Extract the (x, y) coordinate from the center of the cell holding the provided text.  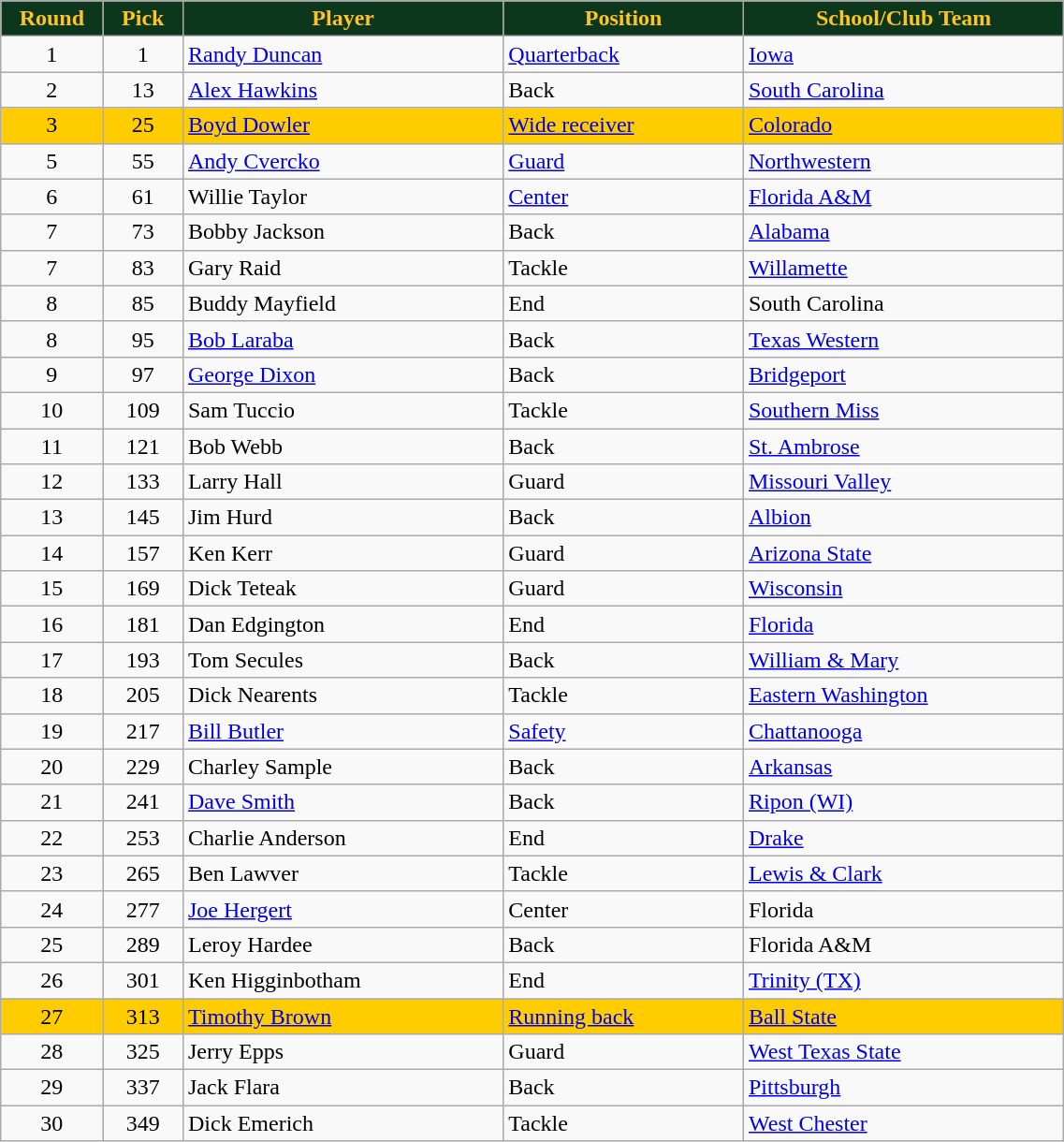
19 (52, 731)
5 (52, 161)
Dan Edgington (343, 624)
Jack Flara (343, 1088)
Southern Miss (903, 410)
Randy Duncan (343, 54)
157 (143, 553)
Eastern Washington (903, 695)
17 (52, 660)
Willie Taylor (343, 197)
Position (623, 19)
12 (52, 482)
Bob Webb (343, 447)
26 (52, 980)
Running back (623, 1016)
Iowa (903, 54)
15 (52, 589)
10 (52, 410)
Boyd Dowler (343, 125)
Texas Western (903, 339)
23 (52, 873)
Leroy Hardee (343, 944)
181 (143, 624)
61 (143, 197)
73 (143, 232)
Timothy Brown (343, 1016)
Jim Hurd (343, 518)
169 (143, 589)
Arizona State (903, 553)
145 (143, 518)
Buddy Mayfield (343, 303)
14 (52, 553)
Ken Higginbotham (343, 980)
Joe Hergert (343, 909)
253 (143, 838)
Arkansas (903, 767)
Ball State (903, 1016)
133 (143, 482)
Dick Nearents (343, 695)
Bill Butler (343, 731)
Northwestern (903, 161)
Charlie Anderson (343, 838)
Safety (623, 731)
Trinity (TX) (903, 980)
Albion (903, 518)
337 (143, 1088)
20 (52, 767)
Tom Secules (343, 660)
85 (143, 303)
Bridgeport (903, 374)
Alabama (903, 232)
William & Mary (903, 660)
Lewis & Clark (903, 873)
Jerry Epps (343, 1052)
6 (52, 197)
Dick Teteak (343, 589)
349 (143, 1123)
27 (52, 1016)
3 (52, 125)
301 (143, 980)
Charley Sample (343, 767)
Missouri Valley (903, 482)
28 (52, 1052)
Andy Cvercko (343, 161)
George Dixon (343, 374)
Ben Lawver (343, 873)
18 (52, 695)
9 (52, 374)
21 (52, 802)
22 (52, 838)
Bob Laraba (343, 339)
121 (143, 447)
97 (143, 374)
193 (143, 660)
217 (143, 731)
16 (52, 624)
Dave Smith (343, 802)
241 (143, 802)
Willamette (903, 268)
West Texas State (903, 1052)
95 (143, 339)
West Chester (903, 1123)
Player (343, 19)
Chattanooga (903, 731)
Wisconsin (903, 589)
Gary Raid (343, 268)
55 (143, 161)
Sam Tuccio (343, 410)
Drake (903, 838)
Colorado (903, 125)
30 (52, 1123)
325 (143, 1052)
229 (143, 767)
Larry Hall (343, 482)
Pick (143, 19)
289 (143, 944)
109 (143, 410)
Alex Hawkins (343, 90)
Ken Kerr (343, 553)
Bobby Jackson (343, 232)
265 (143, 873)
205 (143, 695)
83 (143, 268)
29 (52, 1088)
Wide receiver (623, 125)
St. Ambrose (903, 447)
Quarterback (623, 54)
24 (52, 909)
313 (143, 1016)
Pittsburgh (903, 1088)
Round (52, 19)
School/Club Team (903, 19)
Dick Emerich (343, 1123)
2 (52, 90)
11 (52, 447)
277 (143, 909)
Ripon (WI) (903, 802)
